Determine the (X, Y) coordinate at the center of the cell enclosing the given text.  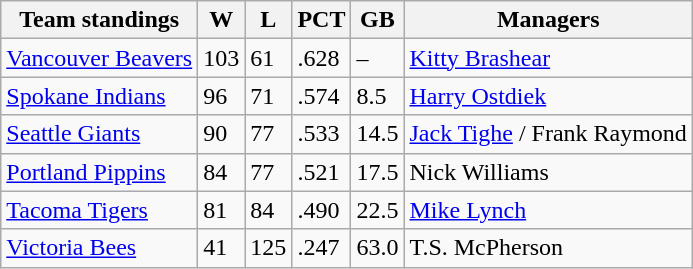
81 (222, 210)
.628 (322, 58)
.521 (322, 172)
63.0 (378, 248)
17.5 (378, 172)
T.S. McPherson (548, 248)
Portland Pippins (100, 172)
Team standings (100, 20)
.490 (322, 210)
Jack Tighe / Frank Raymond (548, 134)
– (378, 58)
Harry Ostdiek (548, 96)
.574 (322, 96)
8.5 (378, 96)
103 (222, 58)
Mike Lynch (548, 210)
Spokane Indians (100, 96)
.247 (322, 248)
Vancouver Beavers (100, 58)
Managers (548, 20)
Tacoma Tigers (100, 210)
14.5 (378, 134)
125 (268, 248)
90 (222, 134)
Seattle Giants (100, 134)
Victoria Bees (100, 248)
PCT (322, 20)
Nick Williams (548, 172)
GB (378, 20)
61 (268, 58)
.533 (322, 134)
96 (222, 96)
Kitty Brashear (548, 58)
L (268, 20)
41 (222, 248)
W (222, 20)
71 (268, 96)
22.5 (378, 210)
